Search for the cell housing the specified text and yield its (X, Y) center coordinate. 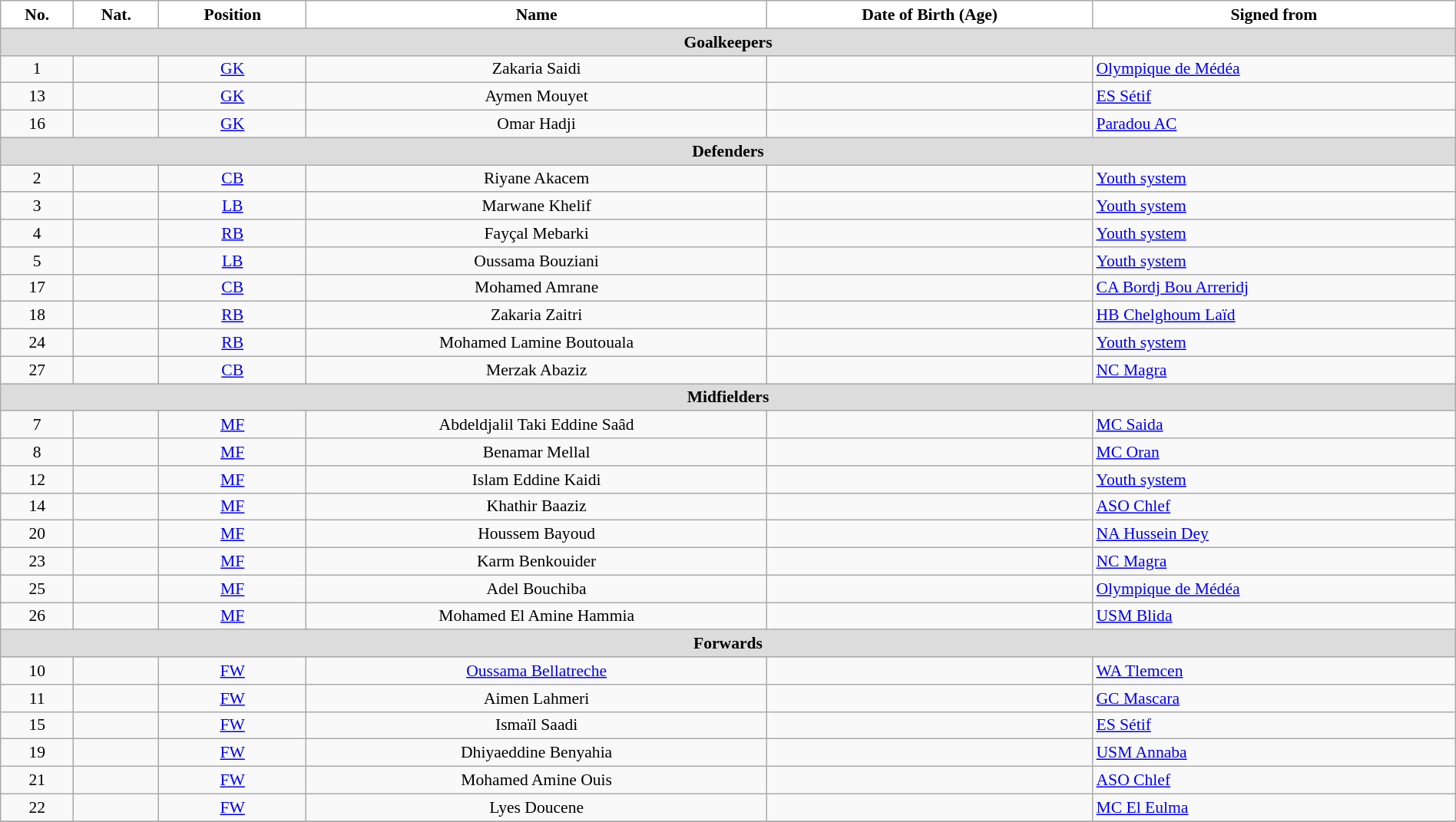
Benamar Mellal (536, 452)
Islam Eddine Kaidi (536, 480)
USM Blida (1273, 616)
GC Mascara (1273, 698)
Forwards (728, 644)
Karm Benkouider (536, 562)
Defenders (728, 151)
MC Oran (1273, 452)
Nat. (117, 15)
Aymen Mouyet (536, 97)
MC Saida (1273, 425)
8 (37, 452)
Signed from (1273, 15)
15 (37, 725)
USM Annaba (1273, 753)
4 (37, 233)
Fayçal Mebarki (536, 233)
Riyane Akacem (536, 179)
Mohamed Amine Ouis (536, 781)
21 (37, 781)
Oussama Bellatreche (536, 671)
Oussama Bouziani (536, 261)
18 (37, 315)
13 (37, 97)
MC El Eulma (1273, 807)
7 (37, 425)
Lyes Doucene (536, 807)
Marwane Khelif (536, 206)
Position (232, 15)
25 (37, 589)
Zakaria Saidi (536, 69)
CA Bordj Bou Arreridj (1273, 288)
19 (37, 753)
3 (37, 206)
Paradou AC (1273, 124)
20 (37, 534)
Name (536, 15)
Khathir Baaziz (536, 507)
23 (37, 562)
Zakaria Zaitri (536, 315)
26 (37, 616)
No. (37, 15)
Adel Bouchiba (536, 589)
WA Tlemcen (1273, 671)
1 (37, 69)
HB Chelghoum Laïd (1273, 315)
5 (37, 261)
Abdeldjalil Taki Eddine Saâd (536, 425)
11 (37, 698)
Aimen Lahmeri (536, 698)
Midfielders (728, 398)
22 (37, 807)
Mohamed Lamine Boutouala (536, 343)
Omar Hadji (536, 124)
Houssem Bayoud (536, 534)
Mohamed Amrane (536, 288)
Goalkeepers (728, 42)
Ismaïl Saadi (536, 725)
NA Hussein Dey (1273, 534)
Merzak Abaziz (536, 370)
16 (37, 124)
2 (37, 179)
Mohamed El Amine Hammia (536, 616)
27 (37, 370)
Dhiyaeddine Benyahia (536, 753)
14 (37, 507)
10 (37, 671)
12 (37, 480)
Date of Birth (Age) (930, 15)
17 (37, 288)
24 (37, 343)
